Determine the (X, Y) coordinate at the center of the cell enclosing the given text.  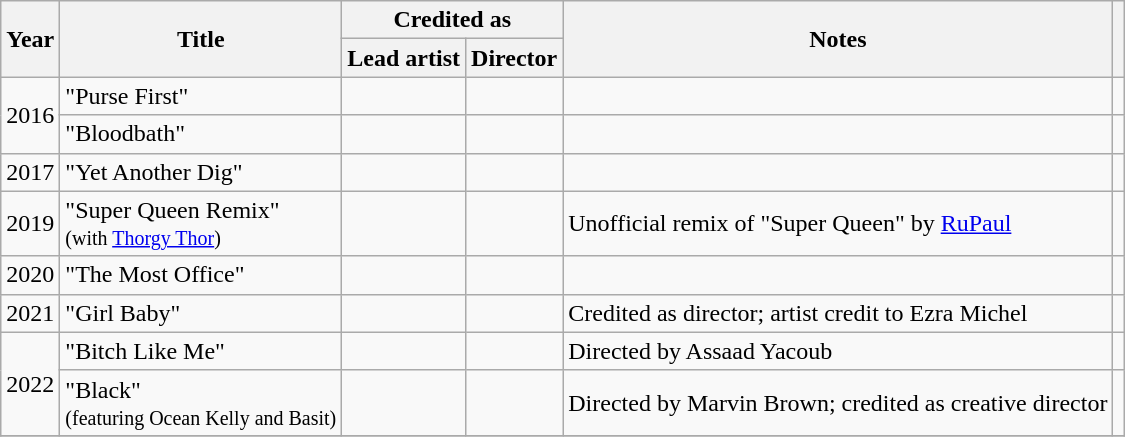
Notes (838, 39)
2016 (30, 115)
2021 (30, 313)
"Bloodbath" (201, 134)
"Purse First" (201, 96)
2020 (30, 275)
"Black" (featuring Ocean Kelly and Basit) (201, 402)
"Super Queen Remix" (with Thorgy Thor) (201, 224)
"Yet Another Dig" (201, 172)
Title (201, 39)
Directed by Assaad Yacoub (838, 351)
Credited as (452, 20)
Directed by Marvin Brown; credited as creative director (838, 402)
"Bitch Like Me" (201, 351)
2017 (30, 172)
2019 (30, 224)
Director (514, 58)
Lead artist (404, 58)
2022 (30, 384)
Unofficial remix of "Super Queen" by RuPaul (838, 224)
Credited as director; artist credit to Ezra Michel (838, 313)
Year (30, 39)
"The Most Office" (201, 275)
"Girl Baby" (201, 313)
